Detect which cell encompasses the target text, then output its (x, y) center coordinate. 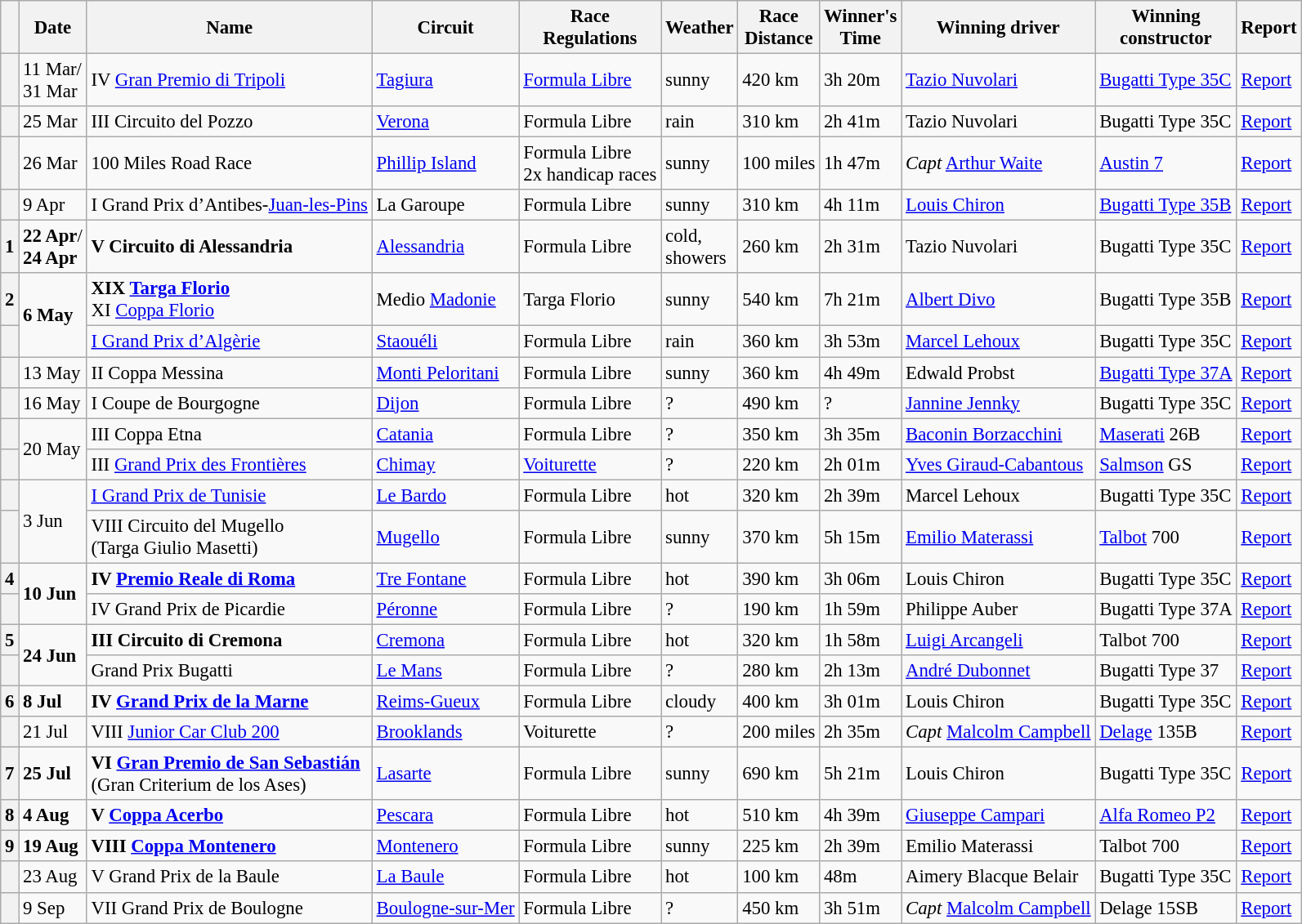
25 Mar (52, 122)
Lasarte (445, 774)
Albert Divo (999, 299)
Formula Libre2x handicap races (590, 163)
III Circuito del Pozzo (229, 122)
Salmson GS (1166, 464)
Brooklands (445, 732)
VII Grand Prix de Boulogne (229, 908)
3 Jun (52, 521)
23 Aug (52, 877)
200 miles (779, 732)
390 km (779, 578)
4h 49m (861, 373)
11 Mar/31 Mar (52, 80)
20 May (52, 449)
7h 21m (861, 299)
Medio Madonie (445, 299)
Verona (445, 122)
I Grand Prix d’Antibes-Juan-les-Pins (229, 205)
Boulogne-sur-Mer (445, 908)
Mugello (445, 538)
9 (10, 846)
400 km (779, 702)
I Grand Prix d’Algèrie (229, 341)
VIII Circuito del Mugello (Targa Giulio Masetti) (229, 538)
1 (10, 247)
Yves Giraud-Cabantous (999, 464)
280 km (779, 671)
Philippe Auber (999, 609)
510 km (779, 815)
4h 11m (861, 205)
Delage 15SB (1166, 908)
V Circuito di Alessandria (229, 247)
Weather (700, 28)
IV Premio Reale di Roma (229, 578)
6 (10, 702)
48m (861, 877)
3h 06m (861, 578)
Le Mans (445, 671)
690 km (779, 774)
Winner'sTime (861, 28)
Capt Arthur Waite (999, 163)
5h 21m (861, 774)
VI Gran Premio de San Sebastián (Gran Criterium de los Ases) (229, 774)
Le Bardo (445, 495)
Chimay (445, 464)
III Circuito di Cremona (229, 640)
1h 58m (861, 640)
III Grand Prix des Frontières (229, 464)
2 (10, 299)
Giuseppe Campari (999, 815)
21 Jul (52, 732)
III Coppa Etna (229, 434)
3h 20m (861, 80)
Pescara (445, 815)
Grand Prix Bugatti (229, 671)
cold, showers (700, 247)
26 Mar (52, 163)
3h 51m (861, 908)
Staouéli (445, 341)
RaceDistance (779, 28)
I Grand Prix de Tunisie (229, 495)
260 km (779, 247)
XIX Targa Florio XI Coppa Florio (229, 299)
4 Aug (52, 815)
22 Apr/24 Apr (52, 247)
Alfa Romeo P2 (1166, 815)
6 May (52, 315)
100 miles (779, 163)
19 Aug (52, 846)
Phillip Island (445, 163)
André Dubonnet (999, 671)
16 May (52, 403)
Circuit (445, 28)
490 km (779, 403)
Tagiura (445, 80)
Maserati 26B (1166, 434)
Monti Peloritani (445, 373)
VIII Coppa Montenero (229, 846)
Edwald Probst (999, 373)
Austin 7 (1166, 163)
cloudy (700, 702)
Winningconstructor (1166, 28)
Delage 135B (1166, 732)
4h 39m (861, 815)
RaceRegulations (590, 28)
VIII Junior Car Club 200 (229, 732)
2h 01m (861, 464)
V Coppa Acerbo (229, 815)
V Grand Prix de la Baule (229, 877)
Aimery Blacque Belair (999, 877)
5 (10, 640)
Winning driver (999, 28)
450 km (779, 908)
1h 59m (861, 609)
Tre Fontane (445, 578)
24 Jun (52, 655)
7 (10, 774)
225 km (779, 846)
La Garoupe (445, 205)
100 Miles Road Race (229, 163)
8 (10, 815)
Péronne (445, 609)
IV Grand Prix de la Marne (229, 702)
3h 35m (861, 434)
Cremona (445, 640)
13 May (52, 373)
9 Apr (52, 205)
370 km (779, 538)
4 (10, 578)
2h 31m (861, 247)
Alessandria (445, 247)
8 Jul (52, 702)
Luigi Arcangeli (999, 640)
Reims-Gueux (445, 702)
Name (229, 28)
IV Grand Prix de Picardie (229, 609)
Jannine Jennky (999, 403)
1h 47m (861, 163)
9 Sep (52, 908)
Montenero (445, 846)
2h 35m (861, 732)
Dijon (445, 403)
220 km (779, 464)
3h 53m (861, 341)
I Coupe de Bourgogne (229, 403)
Targa Florio (590, 299)
Catania (445, 434)
10 Jun (52, 593)
350 km (779, 434)
25 Jul (52, 774)
5h 15m (861, 538)
2h 13m (861, 671)
2h 41m (861, 122)
II Coppa Messina (229, 373)
Bugatti Type 37 (1166, 671)
420 km (779, 80)
La Baule (445, 877)
Baconin Borzacchini (999, 434)
190 km (779, 609)
540 km (779, 299)
3h 01m (861, 702)
100 km (779, 877)
IV Gran Premio di Tripoli (229, 80)
Date (52, 28)
